Identify which cell holds the provided text, then report its [x, y] central coordinate. 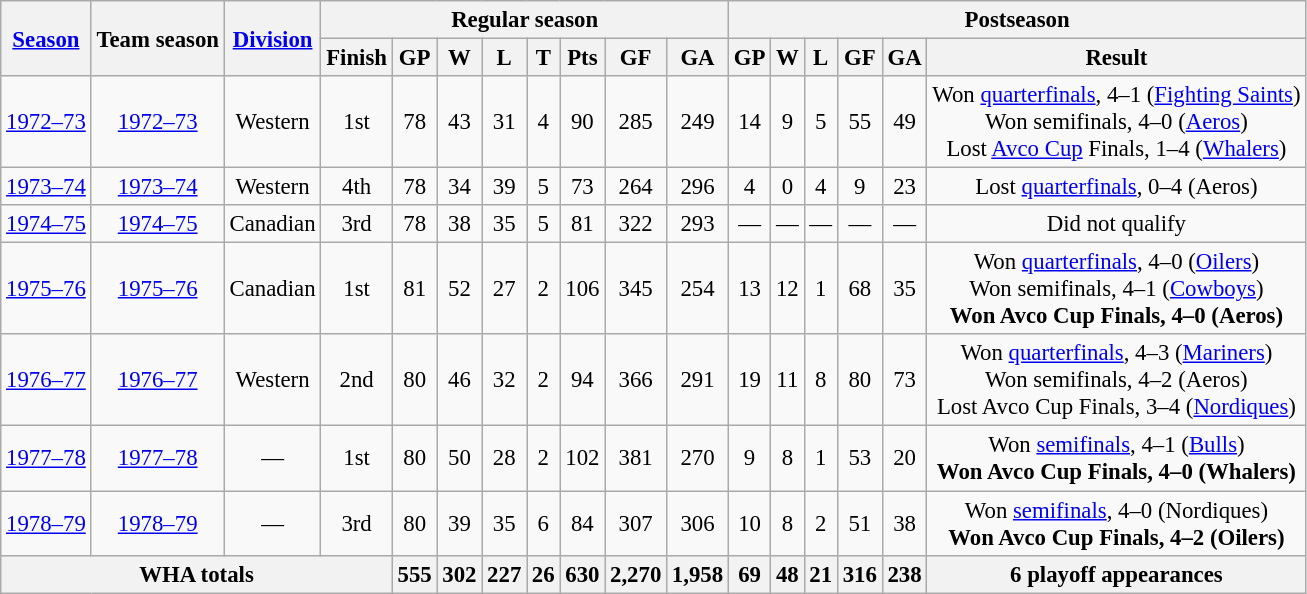
106 [582, 289]
316 [860, 574]
381 [636, 458]
Season [46, 38]
227 [504, 574]
322 [636, 224]
0 [788, 187]
14 [749, 122]
13 [749, 289]
555 [414, 574]
291 [698, 380]
6 [544, 524]
306 [698, 524]
84 [582, 524]
11 [788, 380]
69 [749, 574]
51 [860, 524]
53 [860, 458]
26 [544, 574]
Result [1116, 58]
Team season [158, 38]
31 [504, 122]
50 [460, 458]
254 [698, 289]
WHA totals [197, 574]
345 [636, 289]
12 [788, 289]
48 [788, 574]
366 [636, 380]
1,958 [698, 574]
270 [698, 458]
6 playoff appearances [1116, 574]
19 [749, 380]
Won quarterfinals, 4–3 (Mariners)Won semifinals, 4–2 (Aeros)Lost Avco Cup Finals, 3–4 (Nordiques) [1116, 380]
Won semifinals, 4–1 (Bulls)Won Avco Cup Finals, 4–0 (Whalers) [1116, 458]
2,270 [636, 574]
630 [582, 574]
Won quarterfinals, 4–0 (Oilers)Won semifinals, 4–1 (Cowboys)Won Avco Cup Finals, 4–0 (Aeros) [1116, 289]
46 [460, 380]
90 [582, 122]
302 [460, 574]
4th [356, 187]
293 [698, 224]
34 [460, 187]
238 [904, 574]
52 [460, 289]
28 [504, 458]
264 [636, 187]
Pts [582, 58]
Division [272, 38]
Won semifinals, 4–0 (Nordiques)Won Avco Cup Finals, 4–2 (Oilers) [1116, 524]
T [544, 58]
Finish [356, 58]
43 [460, 122]
102 [582, 458]
55 [860, 122]
Did not qualify [1116, 224]
285 [636, 122]
21 [820, 574]
49 [904, 122]
296 [698, 187]
Won quarterfinals, 4–1 (Fighting Saints)Won semifinals, 4–0 (Aeros)Lost Avco Cup Finals, 1–4 (Whalers) [1116, 122]
94 [582, 380]
Postseason [1016, 20]
249 [698, 122]
27 [504, 289]
20 [904, 458]
23 [904, 187]
Regular season [525, 20]
307 [636, 524]
32 [504, 380]
Lost quarterfinals, 0–4 (Aeros) [1116, 187]
68 [860, 289]
10 [749, 524]
2nd [356, 380]
